Locate the cell with the specified text and output its (x, y) center coordinate. 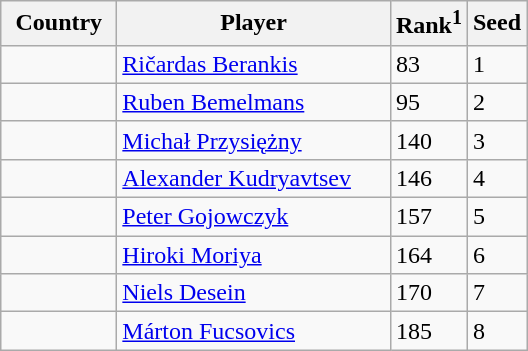
Niels Desein (254, 293)
Márton Fucsovics (254, 331)
170 (428, 293)
Country (59, 24)
140 (428, 140)
Michał Przysiężny (254, 140)
4 (496, 178)
8 (496, 331)
95 (428, 102)
146 (428, 178)
Hiroki Moriya (254, 255)
157 (428, 217)
Alexander Kudryavtsev (254, 178)
7 (496, 293)
2 (496, 102)
Seed (496, 24)
Ričardas Berankis (254, 64)
1 (496, 64)
6 (496, 255)
Rank1 (428, 24)
83 (428, 64)
164 (428, 255)
185 (428, 331)
Ruben Bemelmans (254, 102)
Peter Gojowczyk (254, 217)
Player (254, 24)
3 (496, 140)
5 (496, 217)
